Pinpoint the cell where the given text exists, returning its (x, y) midpoint coordinate. 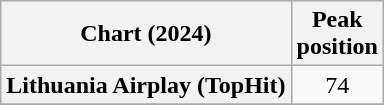
Lithuania Airplay (TopHit) (146, 85)
Chart (2024) (146, 34)
74 (337, 85)
Peakposition (337, 34)
